Determine the [x, y] coordinate at the center of the cell enclosing the given text.  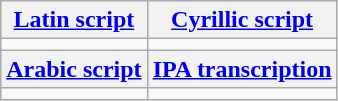
Cyrillic script [242, 20]
Latin script [74, 20]
IPA transcription [242, 69]
Arabic script [74, 69]
